Return the (x, y) coordinate for the center point of the cell that contains the specified text.  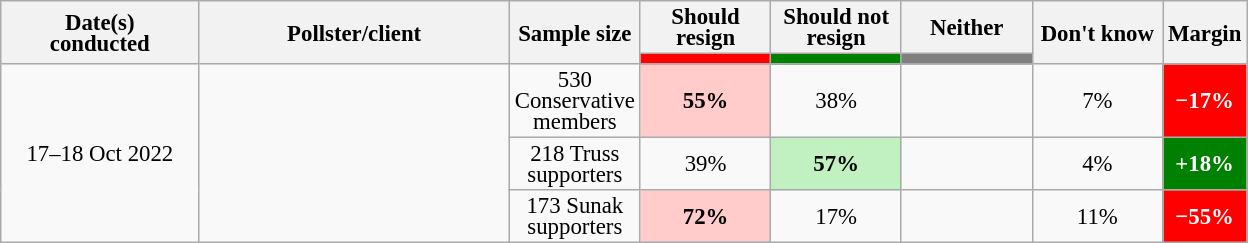
39% (706, 164)
Neither (966, 28)
Should resign (706, 28)
−17% (1205, 101)
72% (706, 216)
38% (836, 101)
57% (836, 164)
173 Sunak supporters (574, 216)
218 Truss supporters (574, 164)
−55% (1205, 216)
+18% (1205, 164)
530 Conservative members (574, 101)
55% (706, 101)
Should not resign (836, 28)
Pollster/client (354, 32)
7% (1098, 101)
4% (1098, 164)
Margin (1205, 32)
Don't know (1098, 32)
Sample size (574, 32)
17% (836, 216)
Date(s)conducted (100, 32)
17–18 Oct 2022 (100, 154)
11% (1098, 216)
